Provide the (x, y) coordinate of the cell's center where the given text is located.  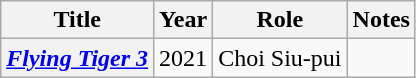
2021 (184, 58)
Year (184, 20)
Notes (381, 20)
Role (280, 20)
Title (78, 20)
Flying Tiger 3 (78, 58)
Choi Siu-pui (280, 58)
